Detect which cell encompasses the target text, then output its (x, y) center coordinate. 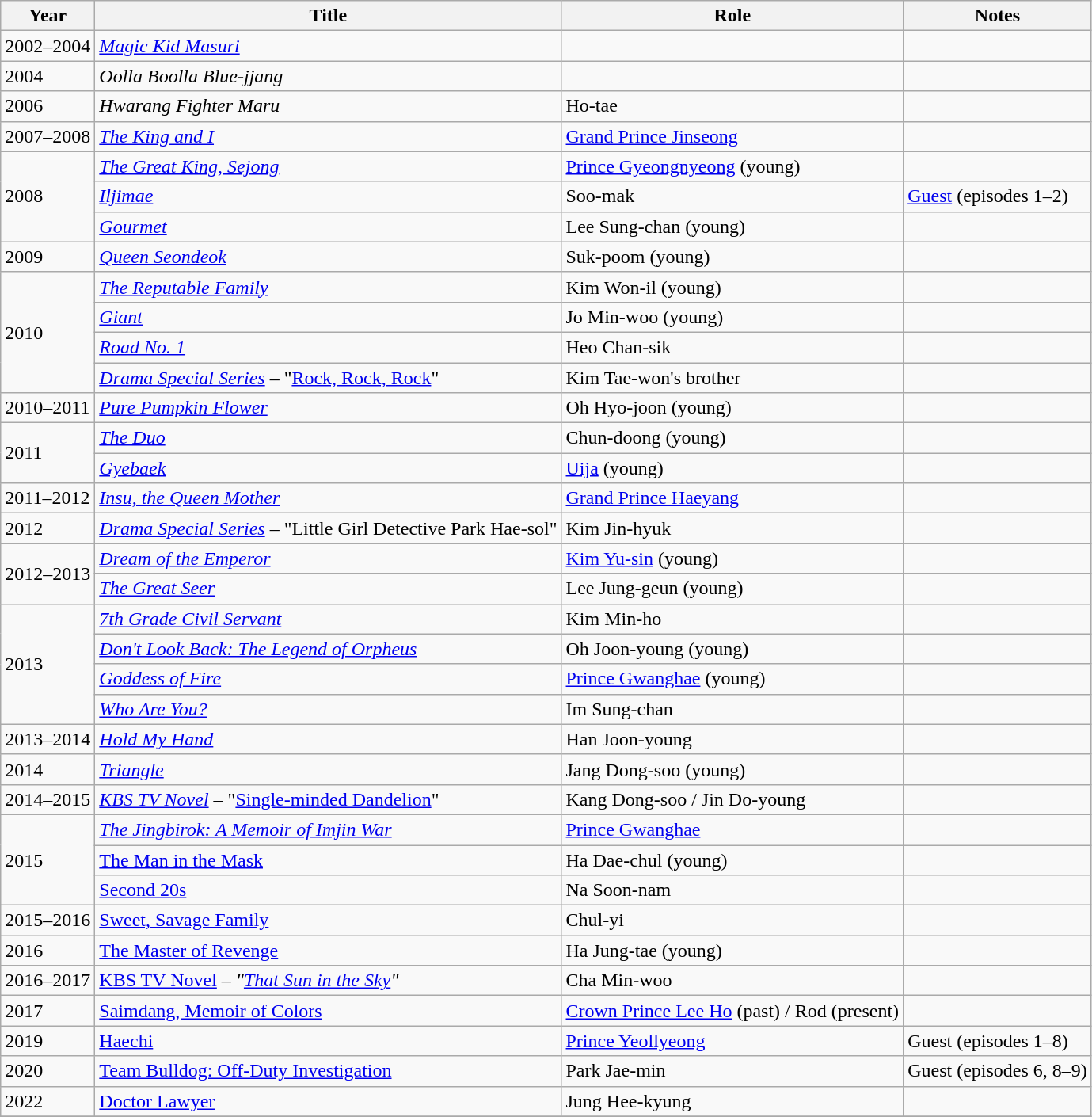
Triangle (328, 769)
Jung Hee-kyung (732, 1101)
2017 (48, 1011)
2010 (48, 332)
Kim Won-il (young) (732, 287)
2019 (48, 1041)
2011–2012 (48, 498)
Iljimae (328, 196)
Grand Prince Jinseong (732, 136)
Chul-yi (732, 921)
Ha Jung-tae (young) (732, 951)
Guest (episodes 1–8) (998, 1041)
Gourmet (328, 227)
The Great King, Sejong (328, 166)
The Master of Revenge (328, 951)
Giant (328, 317)
KBS TV Novel – "That Sun in the Sky" (328, 981)
Im Sung-chan (732, 709)
Magic Kid Masuri (328, 46)
Cha Min-woo (732, 981)
Second 20s (328, 890)
Don't Look Back: The Legend of Orpheus (328, 649)
The Jingbirok: A Memoir of Imjin War (328, 829)
Title (328, 16)
Drama Special Series – "Little Girl Detective Park Hae-sol" (328, 528)
Who Are You? (328, 709)
The Duo (328, 438)
Grand Prince Haeyang (732, 498)
Kim Tae-won's brother (732, 378)
Chun-doong (young) (732, 438)
Ha Dae-chul (young) (732, 860)
The Man in the Mask (328, 860)
Road No. 1 (328, 347)
Notes (998, 16)
2009 (48, 257)
Dream of the Emperor (328, 558)
Lee Jung-geun (young) (732, 589)
Year (48, 16)
Role (732, 16)
Oolla Boolla Blue-jjang (328, 76)
2011 (48, 453)
2015 (48, 860)
Insu, the Queen Mother (328, 498)
Hold My Hand (328, 739)
7th Grade Civil Servant (328, 619)
Drama Special Series – "Rock, Rock, Rock" (328, 378)
Queen Seondeok (328, 257)
2016–2017 (48, 981)
Kim Min-ho (732, 619)
Pure Pumpkin Flower (328, 408)
2004 (48, 76)
Lee Sung-chan (young) (732, 227)
2002–2004 (48, 46)
2013–2014 (48, 739)
Prince Gwanghae (young) (732, 679)
Prince Yeollyeong (732, 1041)
2014–2015 (48, 799)
Suk-poom (young) (732, 257)
Team Bulldog: Off-Duty Investigation (328, 1071)
Soo-mak (732, 196)
Jang Dong-soo (young) (732, 769)
2007–2008 (48, 136)
2015–2016 (48, 921)
Uija (young) (732, 468)
Prince Gyeongnyeong (young) (732, 166)
Saimdang, Memoir of Colors (328, 1011)
Ho-tae (732, 106)
Kim Jin-hyuk (732, 528)
Oh Hyo-joon (young) (732, 408)
Sweet, Savage Family (328, 921)
2012–2013 (48, 574)
The King and I (328, 136)
Han Joon-young (732, 739)
2022 (48, 1101)
Gyebaek (328, 468)
2016 (48, 951)
Heo Chan-sik (732, 347)
2008 (48, 196)
2013 (48, 664)
2020 (48, 1071)
Park Jae-min (732, 1071)
Haechi (328, 1041)
Kim Yu-sin (young) (732, 558)
Hwarang Fighter Maru (328, 106)
Jo Min-woo (young) (732, 317)
KBS TV Novel – "Single-minded Dandelion" (328, 799)
2012 (48, 528)
Guest (episodes 1–2) (998, 196)
2006 (48, 106)
Prince Gwanghae (732, 829)
Na Soon-nam (732, 890)
Guest (episodes 6, 8–9) (998, 1071)
Kang Dong-soo / Jin Do-young (732, 799)
The Great Seer (328, 589)
2010–2011 (48, 408)
Doctor Lawyer (328, 1101)
The Reputable Family (328, 287)
Oh Joon-young (young) (732, 649)
2014 (48, 769)
Crown Prince Lee Ho (past) / Rod (present) (732, 1011)
Goddess of Fire (328, 679)
